Search for the cell housing the specified text and yield its [X, Y] center coordinate. 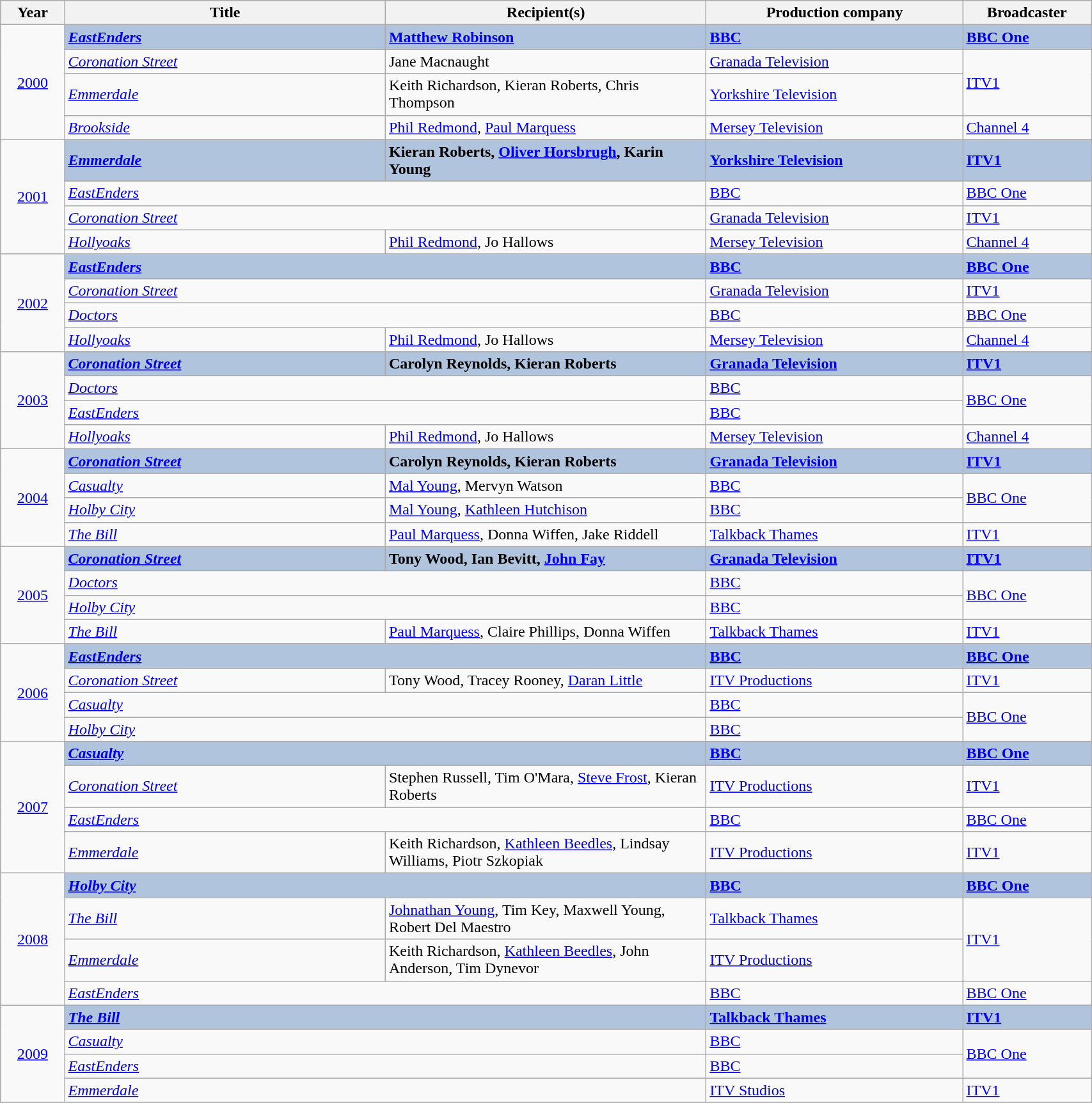
2008 [33, 939]
2006 [33, 692]
Tony Wood, Ian Bevitt, John Fay [545, 559]
Recipient(s) [545, 13]
Tony Wood, Tracey Rooney, Daran Little [545, 680]
Year [33, 13]
Matthew Robinson [545, 37]
Johnathan Young, Tim Key, Maxwell Young, Robert Del Maestro [545, 919]
Keith Richardson, Kathleen Beedles, Lindsay Williams, Piotr Szkopiak [545, 852]
Production company [834, 13]
Phil Redmond, Paul Marquess [545, 127]
2007 [33, 807]
Kieran Roberts, Oliver Horsbrugh, Karin Young [545, 160]
Broadcaster [1027, 13]
Title [225, 13]
2005 [33, 595]
Keith Richardson, Kieran Roberts, Chris Thompson [545, 95]
2000 [33, 82]
Keith Richardson, Kathleen Beedles, John Anderson, Tim Dynevor [545, 960]
Paul Marquess, Claire Phillips, Donna Wiffen [545, 631]
Stephen Russell, Tim O'Mara, Steve Frost, Kieran Roberts [545, 787]
Mal Young, Kathleen Hutchison [545, 510]
ITV Studios [834, 1090]
2009 [33, 1054]
2004 [33, 498]
2003 [33, 401]
Jane Macnaught [545, 61]
2001 [33, 197]
Brookside [225, 127]
Mal Young, Mervyn Watson [545, 486]
2002 [33, 303]
Paul Marquess, Donna Wiffen, Jake Riddell [545, 534]
